Search for the cell housing the specified text and yield its [X, Y] center coordinate. 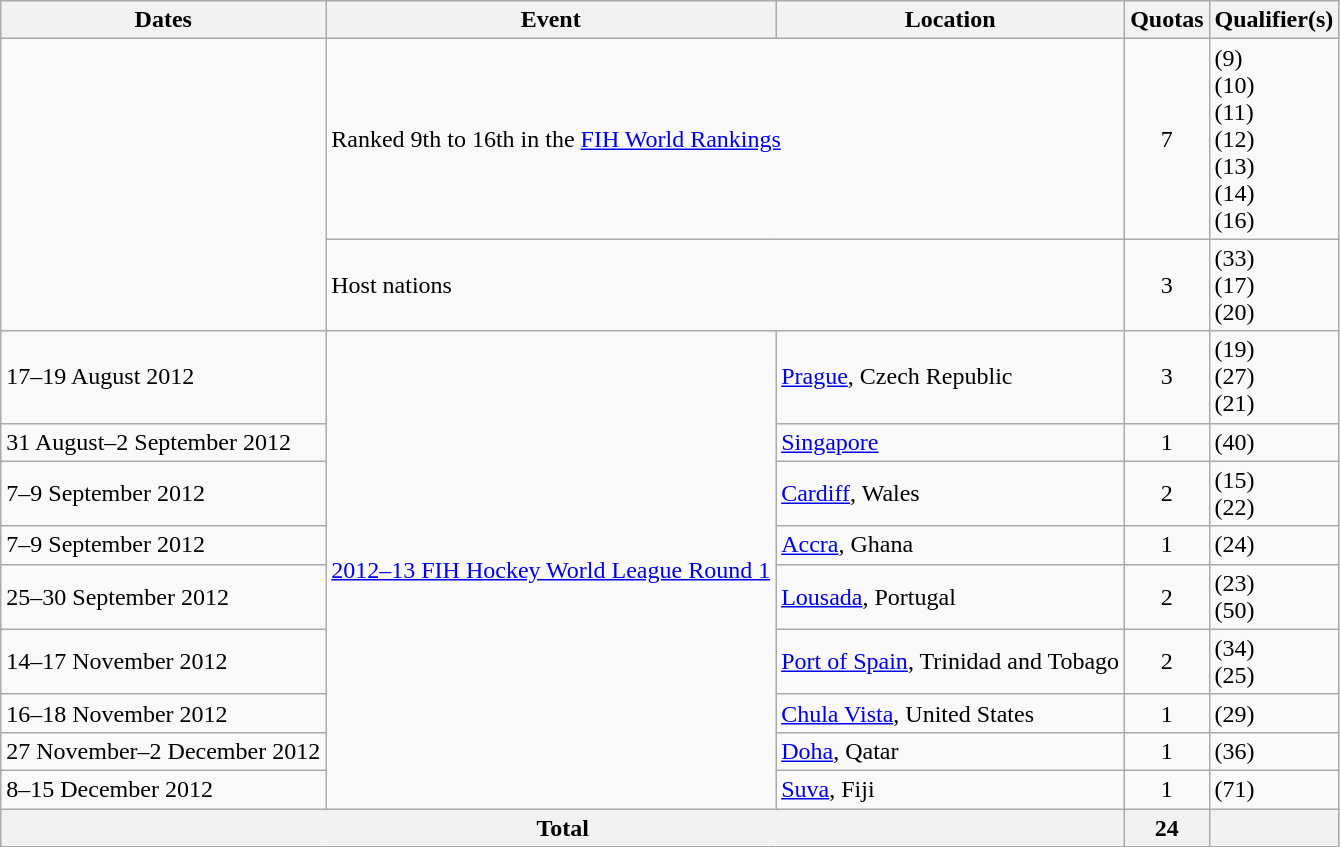
17–19 August 2012 [164, 377]
(23) (50) [1274, 596]
Singapore [950, 442]
(34) (25) [1274, 662]
(15) (22) [1274, 494]
Doha, Qatar [950, 751]
Chula Vista, United States [950, 713]
Ranked 9th to 16th in the FIH World Rankings [726, 139]
Total [563, 827]
Lousada, Portugal [950, 596]
Port of Spain, Trinidad and Tobago [950, 662]
(24) [1274, 545]
(36) [1274, 751]
Host nations [726, 285]
25–30 September 2012 [164, 596]
Prague, Czech Republic [950, 377]
(40) [1274, 442]
Suva, Fiji [950, 789]
Quotas [1167, 20]
2012–13 FIH Hockey World League Round 1 [551, 570]
Accra, Ghana [950, 545]
16–18 November 2012 [164, 713]
24 [1167, 827]
(19) (27) (21) [1274, 377]
27 November–2 December 2012 [164, 751]
Event [551, 20]
31 August–2 September 2012 [164, 442]
8–15 December 2012 [164, 789]
7 [1167, 139]
(29) [1274, 713]
(9) (10) (11) (12) (13) (14) (16) [1274, 139]
14–17 November 2012 [164, 662]
Qualifier(s) [1274, 20]
(71) [1274, 789]
Cardiff, Wales [950, 494]
(33) (17) (20) [1274, 285]
Dates [164, 20]
Location [950, 20]
